Detect which cell encompasses the target text, then output its [X, Y] center coordinate. 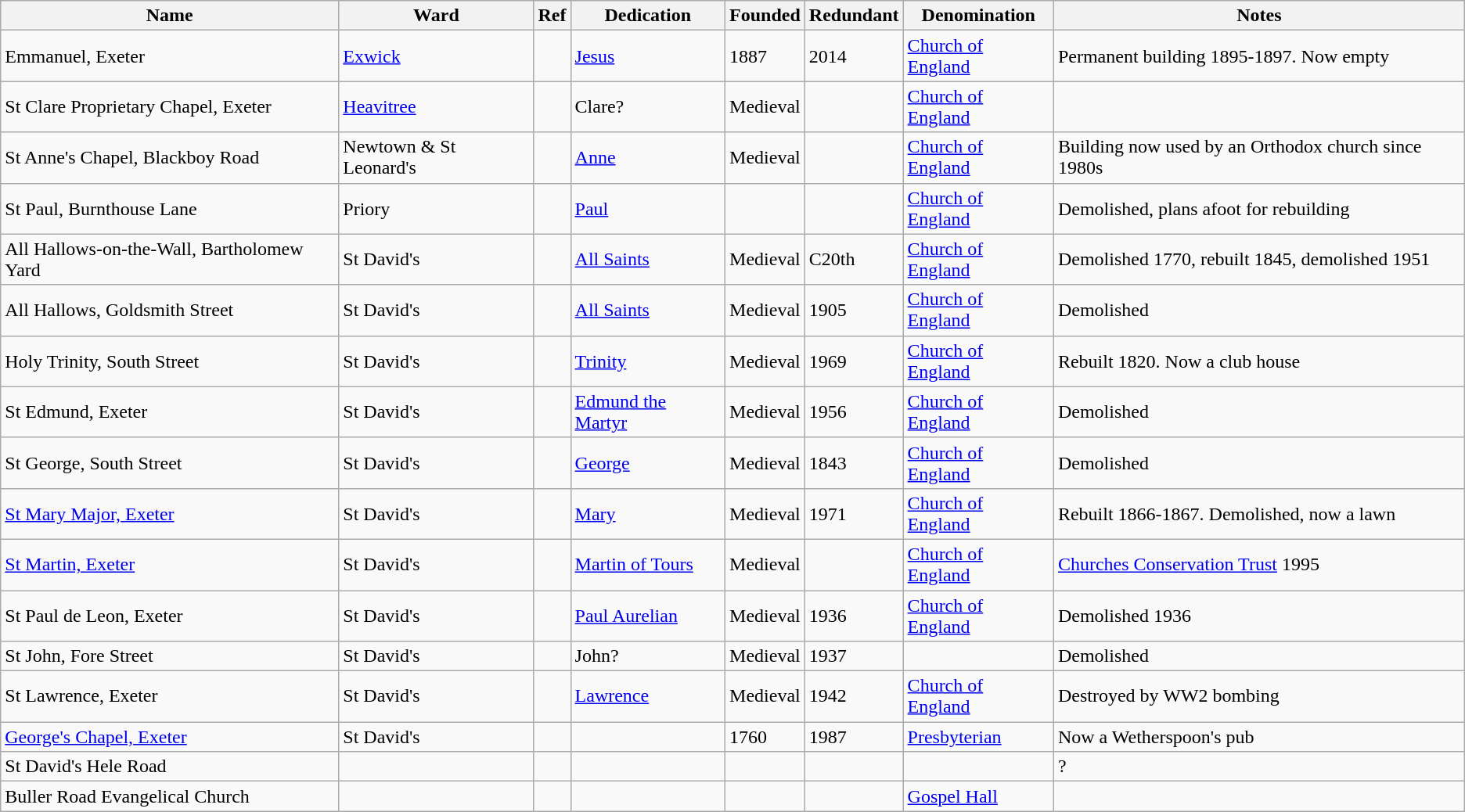
Buller Road Evangelical Church [170, 796]
Destroyed by WW2 bombing [1258, 696]
Dedication [648, 16]
Jesus [648, 56]
St Clare Proprietary Chapel, Exeter [170, 106]
St Mary Major, Exeter [170, 513]
Rebuilt 1866-1867. Demolished, now a lawn [1258, 513]
Presbyterian [978, 737]
1887 [765, 56]
1760 [765, 737]
Demolished, plans afoot for rebuilding [1258, 208]
1905 [854, 310]
Now a Wetherspoon's pub [1258, 737]
Churches Conservation Trust 1995 [1258, 565]
? [1258, 767]
St John, Fore Street [170, 656]
John? [648, 656]
All Hallows, Goldsmith Street [170, 310]
Newtown & St Leonard's [437, 158]
Redundant [854, 16]
Building now used by an Orthodox church since 1980s [1258, 158]
Holy Trinity, South Street [170, 361]
St Paul, Burnthouse Lane [170, 208]
Denomination [978, 16]
Emmanuel, Exeter [170, 56]
Notes [1258, 16]
Demolished 1770, rebuilt 1845, demolished 1951 [1258, 260]
2014 [854, 56]
Mary [648, 513]
Ref [553, 16]
Name [170, 16]
St George, South Street [170, 463]
St Paul de Leon, Exeter [170, 615]
George [648, 463]
Trinity [648, 361]
Gospel Hall [978, 796]
Edmund the Martyr [648, 411]
1937 [854, 656]
Permanent building 1895-1897. Now empty [1258, 56]
1969 [854, 361]
1843 [854, 463]
Martin of Tours [648, 565]
St Anne's Chapel, Blackboy Road [170, 158]
Ward [437, 16]
Clare? [648, 106]
Demolished 1936 [1258, 615]
Exwick [437, 56]
Heavitree [437, 106]
Rebuilt 1820. Now a club house [1258, 361]
St Lawrence, Exeter [170, 696]
Priory [437, 208]
1971 [854, 513]
All Hallows-on-the-Wall, Bartholomew Yard [170, 260]
Paul Aurelian [648, 615]
St Martin, Exeter [170, 565]
1936 [854, 615]
Paul [648, 208]
1956 [854, 411]
St David's Hele Road [170, 767]
Founded [765, 16]
Anne [648, 158]
1942 [854, 696]
George's Chapel, Exeter [170, 737]
St Edmund, Exeter [170, 411]
C20th [854, 260]
Lawrence [648, 696]
1987 [854, 737]
